Capture the cell that displays the provided text and extract its [X, Y] central coordinate. 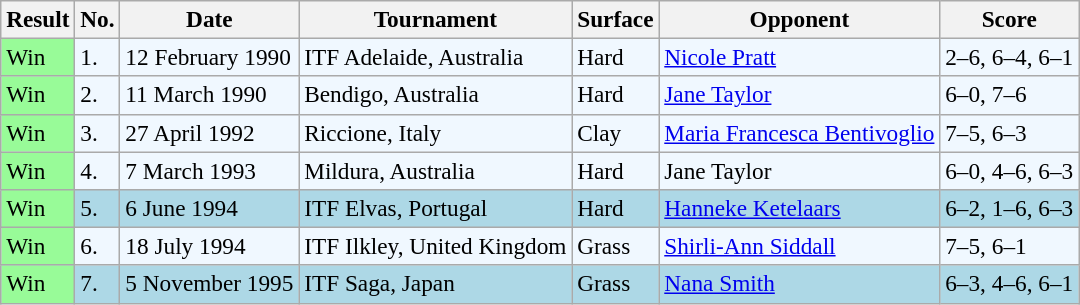
11 March 1990 [210, 95]
Opponent [800, 19]
ITF Adelaide, Australia [436, 57]
6–2, 1–6, 6–3 [1010, 208]
5. [98, 208]
Bendigo, Australia [436, 95]
Mildura, Australia [436, 170]
ITF Saga, Japan [436, 284]
6. [98, 246]
2–6, 6–4, 6–1 [1010, 57]
3. [98, 133]
Score [1010, 19]
6–0, 4–6, 6–3 [1010, 170]
2. [98, 95]
Nana Smith [800, 284]
Maria Francesca Bentivoglio [800, 133]
Surface [616, 19]
ITF Ilkley, United Kingdom [436, 246]
5 November 1995 [210, 284]
Shirli-Ann Siddall [800, 246]
Clay [616, 133]
Date [210, 19]
4. [98, 170]
Riccione, Italy [436, 133]
ITF Elvas, Portugal [436, 208]
Tournament [436, 19]
7–5, 6–1 [1010, 246]
27 April 1992 [210, 133]
7–5, 6–3 [1010, 133]
7. [98, 284]
Result [38, 19]
7 March 1993 [210, 170]
1. [98, 57]
18 July 1994 [210, 246]
12 February 1990 [210, 57]
Nicole Pratt [800, 57]
No. [98, 19]
6–3, 4–6, 6–1 [1010, 284]
6 June 1994 [210, 208]
6–0, 7–6 [1010, 95]
Hanneke Ketelaars [800, 208]
